Return the (X, Y) coordinate for the center point of the cell that contains the specified text.  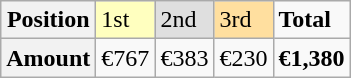
Position (48, 20)
2nd (184, 20)
Total (312, 20)
€383 (184, 58)
3rd (244, 20)
1st (126, 20)
Amount (48, 58)
€230 (244, 58)
€767 (126, 58)
€1,380 (312, 58)
